Scan for the cell matching the given text and deliver its [x, y] coordinate at center. 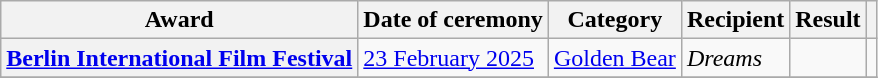
Berlin International Film Festival [180, 58]
23 February 2025 [454, 58]
Recipient [735, 20]
Result [828, 20]
Golden Bear [614, 58]
Date of ceremony [454, 20]
Dreams [735, 58]
Category [614, 20]
Award [180, 20]
